Return [X, Y] of the center of cell containing provided text 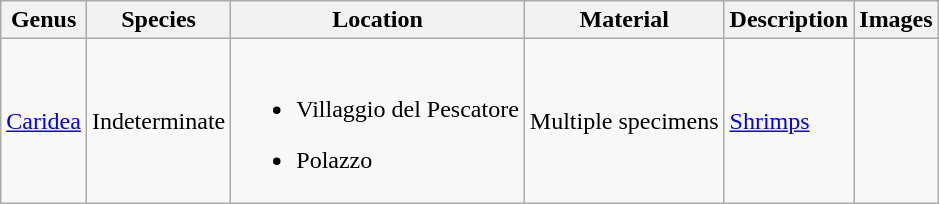
Images [896, 20]
Shrimps [789, 121]
Villaggio del PescatorePolazzo [378, 121]
Caridea [44, 121]
Species [158, 20]
Genus [44, 20]
Description [789, 20]
Material [624, 20]
Multiple specimens [624, 121]
Location [378, 20]
Indeterminate [158, 121]
